From the cell containing the given text, extract its center point as [X, Y] coordinate. 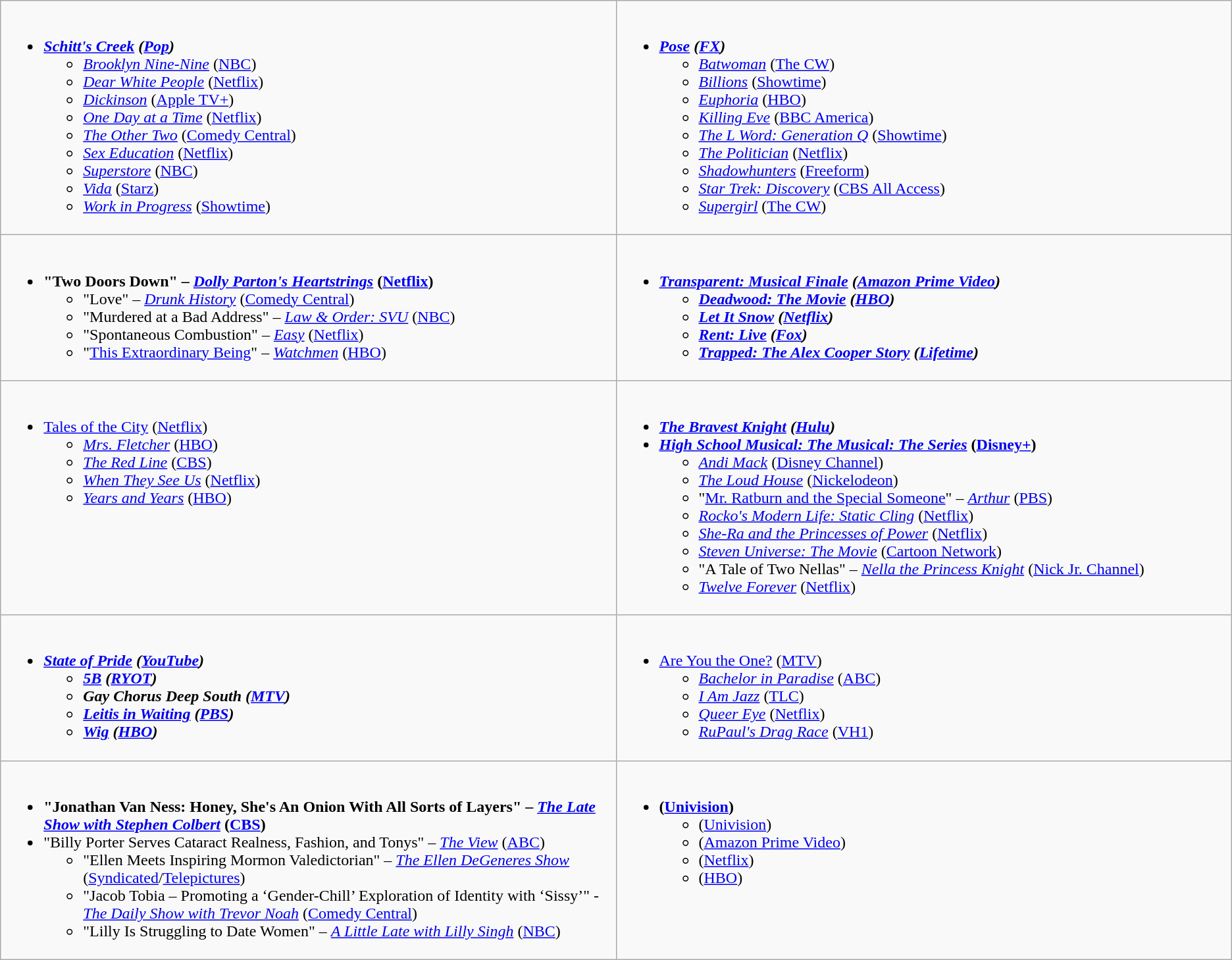
Are You the One? (MTV)Bachelor in Paradise (ABC)I Am Jazz (TLC)Queer Eye (Netflix)RuPaul's Drag Race (VH1) [924, 687]
State of Pride (YouTube)5B (RYOT)Gay Chorus Deep South (MTV)Leitis in Waiting (PBS)Wig (HBO) [308, 687]
(Univision) (Univision) (Amazon Prime Video) (Netflix) (HBO) [924, 860]
Tales of the City (Netflix)Mrs. Fletcher (HBO)The Red Line (CBS)When They See Us (Netflix)Years and Years (HBO) [308, 498]
